Identify which cell holds the provided text, then report its [x, y] central coordinate. 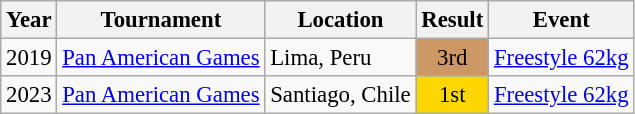
Result [452, 20]
3rd [452, 58]
2019 [29, 58]
2023 [29, 95]
Location [340, 20]
Santiago, Chile [340, 95]
Tournament [161, 20]
Year [29, 20]
Event [562, 20]
Lima, Peru [340, 58]
1st [452, 95]
